Detect which cell encompasses the target text, then output its [x, y] center coordinate. 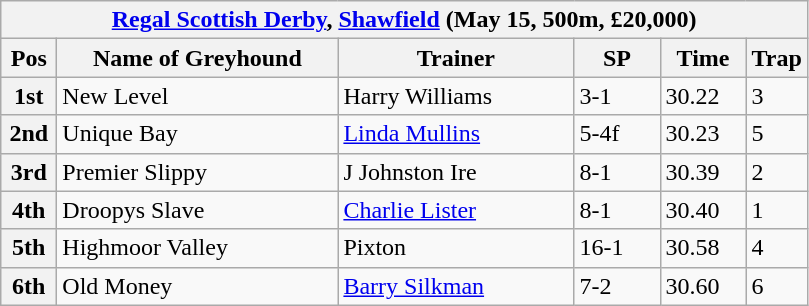
2nd [29, 134]
30.40 [703, 210]
1 [776, 210]
Pos [29, 58]
5th [29, 248]
Regal Scottish Derby, Shawfield (May 15, 500m, £20,000) [404, 20]
New Level [198, 96]
Premier Slippy [198, 172]
3 [776, 96]
5-4f [617, 134]
30.39 [703, 172]
4th [29, 210]
6 [776, 286]
6th [29, 286]
Time [703, 58]
SP [617, 58]
Unique Bay [198, 134]
5 [776, 134]
Charlie Lister [456, 210]
Droopys Slave [198, 210]
16-1 [617, 248]
30.22 [703, 96]
Name of Greyhound [198, 58]
30.58 [703, 248]
Highmoor Valley [198, 248]
3-1 [617, 96]
Trap [776, 58]
Trainer [456, 58]
J Johnston Ire [456, 172]
1st [29, 96]
Pixton [456, 248]
30.23 [703, 134]
30.60 [703, 286]
Old Money [198, 286]
3rd [29, 172]
4 [776, 248]
7-2 [617, 286]
Harry Williams [456, 96]
Linda Mullins [456, 134]
Barry Silkman [456, 286]
2 [776, 172]
